Output the [x, y] coordinate of the center of the cell containing the given text.  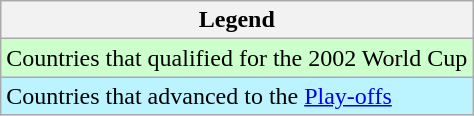
Countries that advanced to the Play-offs [237, 96]
Legend [237, 20]
Countries that qualified for the 2002 World Cup [237, 58]
